Return the (x, y) coordinate for the center point of the cell that contains the specified text.  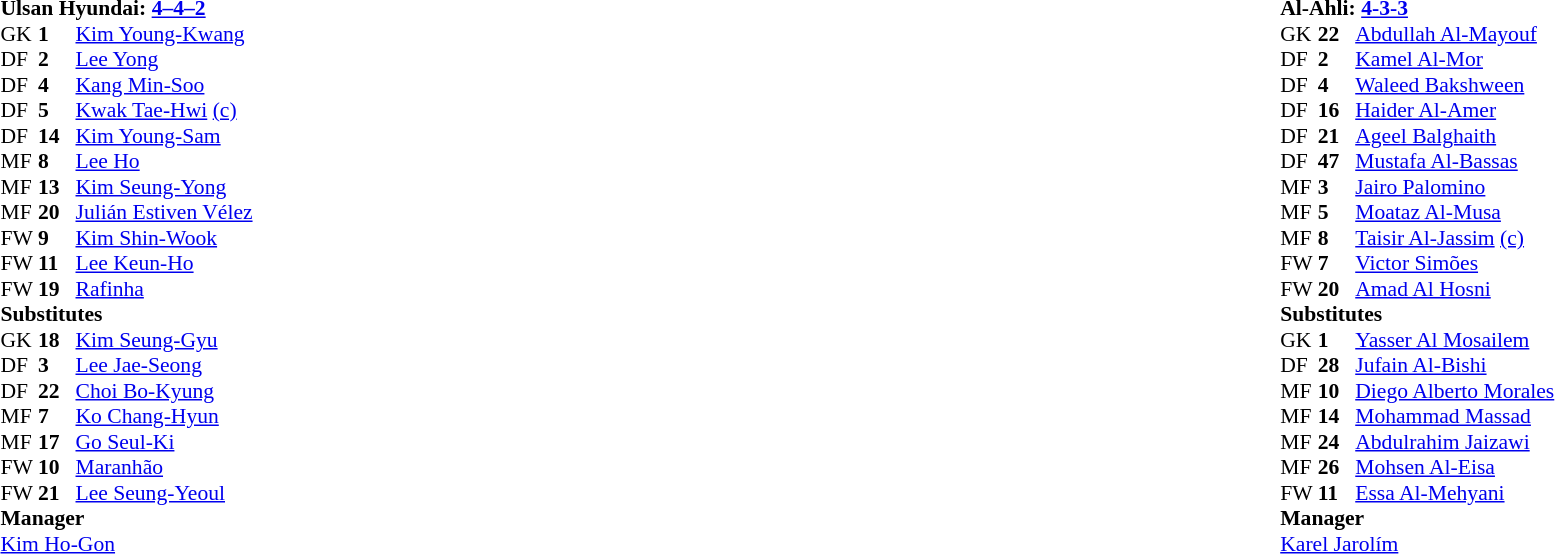
Kang Min-Soo (164, 85)
Kim Young-Kwang (164, 34)
Moataz Al-Musa (1454, 213)
9 (57, 238)
17 (57, 442)
Go Seul-Ki (164, 442)
Taisir Al-Jassim (c) (1454, 238)
Kwak Tae-Hwi (c) (164, 111)
47 (1337, 161)
Choi Bo-Kyung (164, 391)
28 (1337, 365)
Mustafa Al-Bassas (1454, 161)
Lee Seung-Yeoul (164, 493)
Abdulrahim Jaizawi (1454, 442)
Jufain Al-Bishi (1454, 365)
16 (1337, 111)
Essa Al-Mehyani (1454, 493)
24 (1337, 442)
Jairo Palomino (1454, 187)
Kim Seung-Gyu (164, 340)
13 (57, 187)
Julián Estiven Vélez (164, 213)
Mohsen Al-Eisa (1454, 467)
Abdullah Al-Mayouf (1454, 34)
Lee Jae-Seong (164, 365)
Ko Chang-Hyun (164, 417)
Ageel Balghaith (1454, 136)
Waleed Bakshween (1454, 85)
18 (57, 340)
Diego Alberto Morales (1454, 391)
Kim Shin-Wook (164, 238)
19 (57, 289)
26 (1337, 467)
Kim Young-Sam (164, 136)
Kamel Al-Mor (1454, 59)
Mohammad Massad (1454, 417)
Lee Yong (164, 59)
Kim Seung-Yong (164, 187)
Rafinha (164, 289)
Lee Keun-Ho (164, 263)
Yasser Al Mosailem (1454, 340)
Amad Al Hosni (1454, 289)
Maranhão (164, 467)
Haider Al-Amer (1454, 111)
Victor Simões (1454, 263)
Lee Ho (164, 161)
